For the text-containing cell, return its midpoint in (x, y) coordinate format. 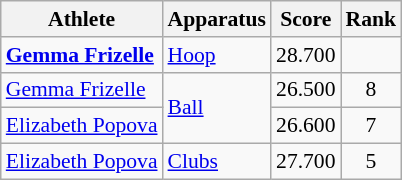
Clubs (217, 162)
Apparatus (217, 19)
28.700 (306, 55)
Score (306, 19)
5 (372, 162)
Rank (372, 19)
27.700 (306, 162)
7 (372, 126)
26.500 (306, 90)
26.600 (306, 126)
8 (372, 90)
Hoop (217, 55)
Ball (217, 108)
Athlete (82, 19)
